Identify which cell holds the provided text, then report its (x, y) central coordinate. 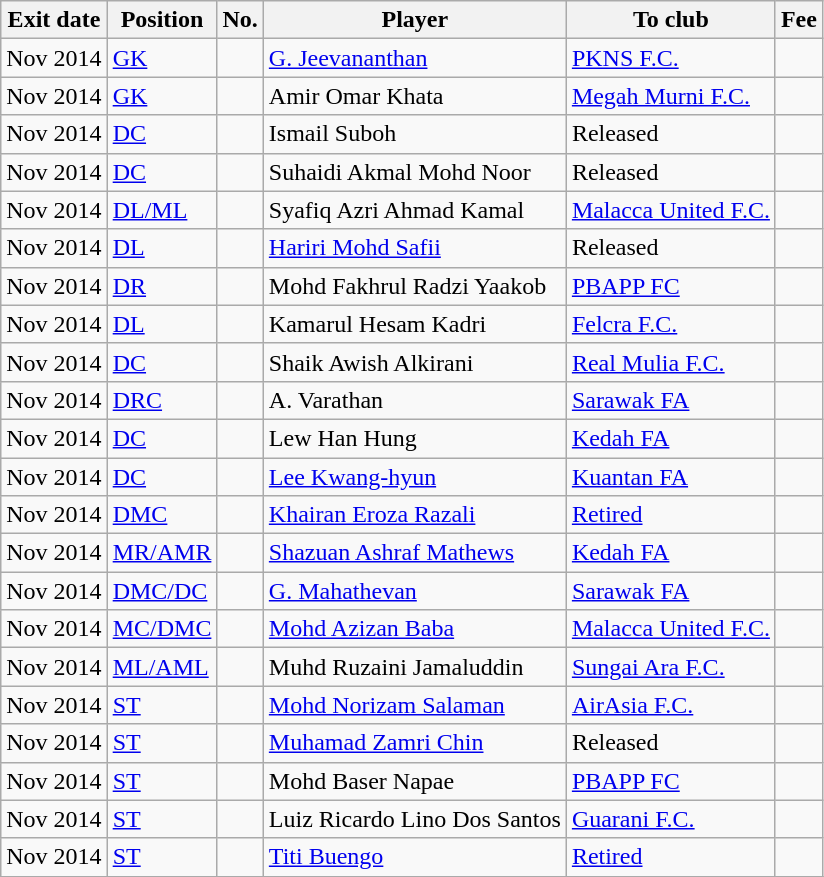
Syafiq Azri Ahmad Kamal (414, 210)
Amir Omar Khata (414, 96)
Lee Kwang-hyun (414, 477)
Mohd Norizam Salaman (414, 705)
Fee (798, 20)
Mohd Baser Napae (414, 781)
Shazuan Ashraf Mathews (414, 553)
Real Mulia F.C. (670, 362)
PKNS F.C. (670, 58)
Lew Han Hung (414, 438)
Muhamad Zamri Chin (414, 743)
G. Jeevananthan (414, 58)
Mohd Fakhrul Radzi Yaakob (414, 286)
Hariri Mohd Safii (414, 248)
Luiz Ricardo Lino Dos Santos (414, 819)
No. (240, 20)
DMC/DC (162, 591)
DRC (162, 400)
Mohd Azizan Baba (414, 629)
Khairan Eroza Razali (414, 515)
Ismail Suboh (414, 134)
DL/ML (162, 210)
Kuantan FA (670, 477)
Muhd Ruzaini Jamaluddin (414, 667)
Titi Buengo (414, 857)
Felcra F.C. (670, 324)
Position (162, 20)
MC/DMC (162, 629)
ML/AML (162, 667)
Kamarul Hesam Kadri (414, 324)
MR/AMR (162, 553)
G. Mahathevan (414, 591)
A. Varathan (414, 400)
Megah Murni F.C. (670, 96)
DR (162, 286)
Suhaidi Akmal Mohd Noor (414, 172)
AirAsia F.C. (670, 705)
Exit date (54, 20)
To club (670, 20)
Shaik Awish Alkirani (414, 362)
Guarani F.C. (670, 819)
Sungai Ara F.C. (670, 667)
DMC (162, 515)
Player (414, 20)
